Extract the (x, y) coordinate from the center of the cell holding the provided text.  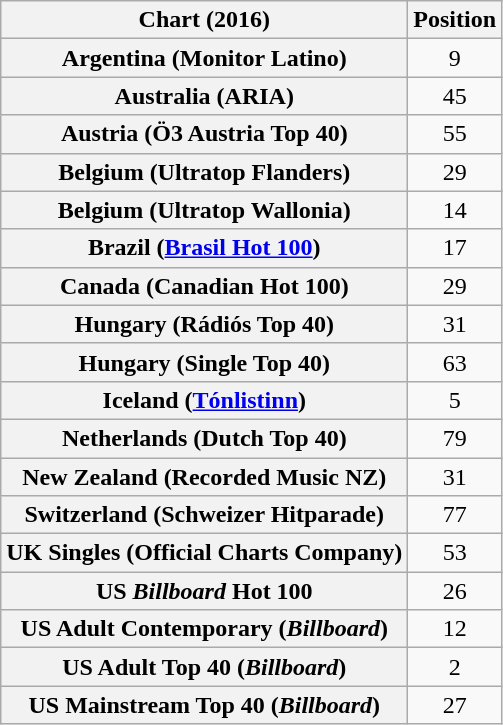
UK Singles (Official Charts Company) (204, 553)
12 (455, 629)
45 (455, 96)
US Adult Top 40 (Billboard) (204, 667)
Belgium (Ultratop Flanders) (204, 172)
17 (455, 248)
2 (455, 667)
79 (455, 438)
Canada (Canadian Hot 100) (204, 286)
US Mainstream Top 40 (Billboard) (204, 705)
Belgium (Ultratop Wallonia) (204, 210)
Hungary (Single Top 40) (204, 362)
Argentina (Monitor Latino) (204, 58)
Chart (2016) (204, 20)
9 (455, 58)
5 (455, 400)
New Zealand (Recorded Music NZ) (204, 477)
Switzerland (Schweizer Hitparade) (204, 515)
63 (455, 362)
53 (455, 553)
Brazil (Brasil Hot 100) (204, 248)
Hungary (Rádiós Top 40) (204, 324)
27 (455, 705)
Austria (Ö3 Austria Top 40) (204, 134)
77 (455, 515)
14 (455, 210)
26 (455, 591)
55 (455, 134)
Netherlands (Dutch Top 40) (204, 438)
Australia (ARIA) (204, 96)
Iceland (Tónlistinn) (204, 400)
US Adult Contemporary (Billboard) (204, 629)
Position (455, 20)
US Billboard Hot 100 (204, 591)
